Identify which cell holds the provided text, then report its [X, Y] central coordinate. 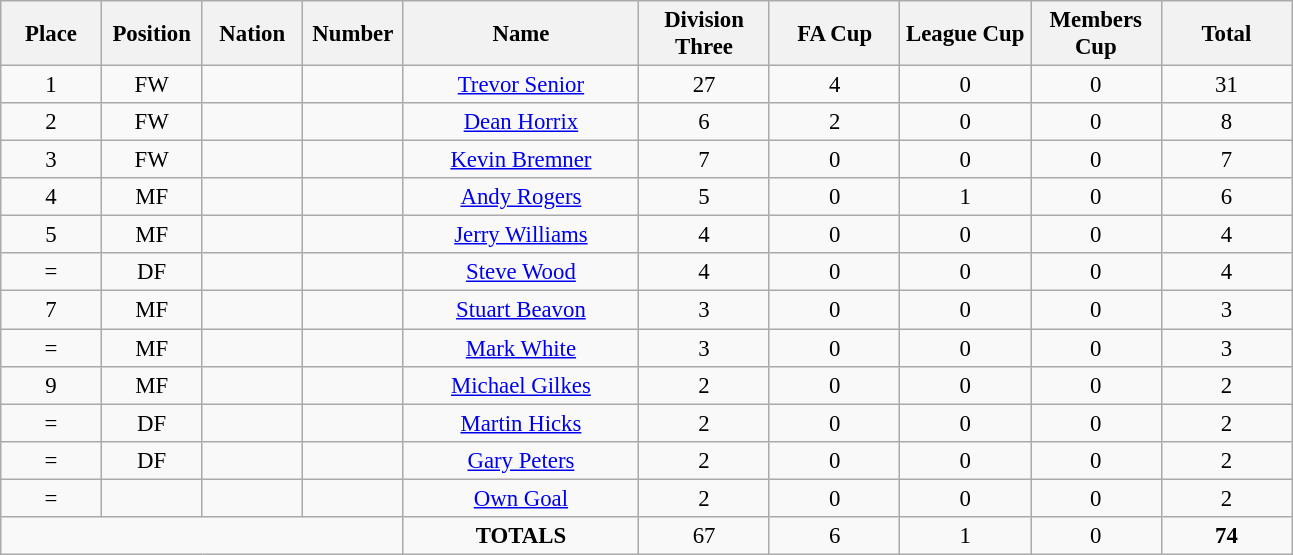
Michael Gilkes [521, 385]
Trevor Senior [521, 85]
27 [704, 85]
Kevin Bremner [521, 160]
Stuart Beavon [521, 310]
Total [1226, 34]
Mark White [521, 348]
TOTALS [521, 536]
Division Three [704, 34]
Nation [252, 34]
Andy Rogers [521, 197]
31 [1226, 85]
Position [152, 34]
Place [52, 34]
Steve Wood [521, 273]
Gary Peters [521, 460]
Members Cup [1096, 34]
Own Goal [521, 498]
Dean Horrix [521, 122]
8 [1226, 122]
74 [1226, 536]
Name [521, 34]
Martin Hicks [521, 423]
9 [52, 385]
League Cup [966, 34]
FA Cup [834, 34]
Number [354, 34]
Jerry Williams [521, 235]
67 [704, 536]
